Return (x, y) of the center of cell containing provided text 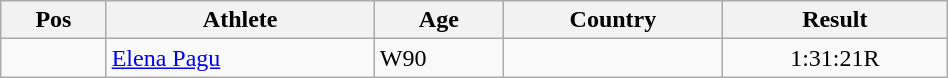
Country (612, 20)
Elena Pagu (240, 58)
Pos (54, 20)
Athlete (240, 20)
Result (834, 20)
Age (438, 20)
W90 (438, 58)
1:31:21R (834, 58)
